Pinpoint the cell where the given text exists, returning its [x, y] midpoint coordinate. 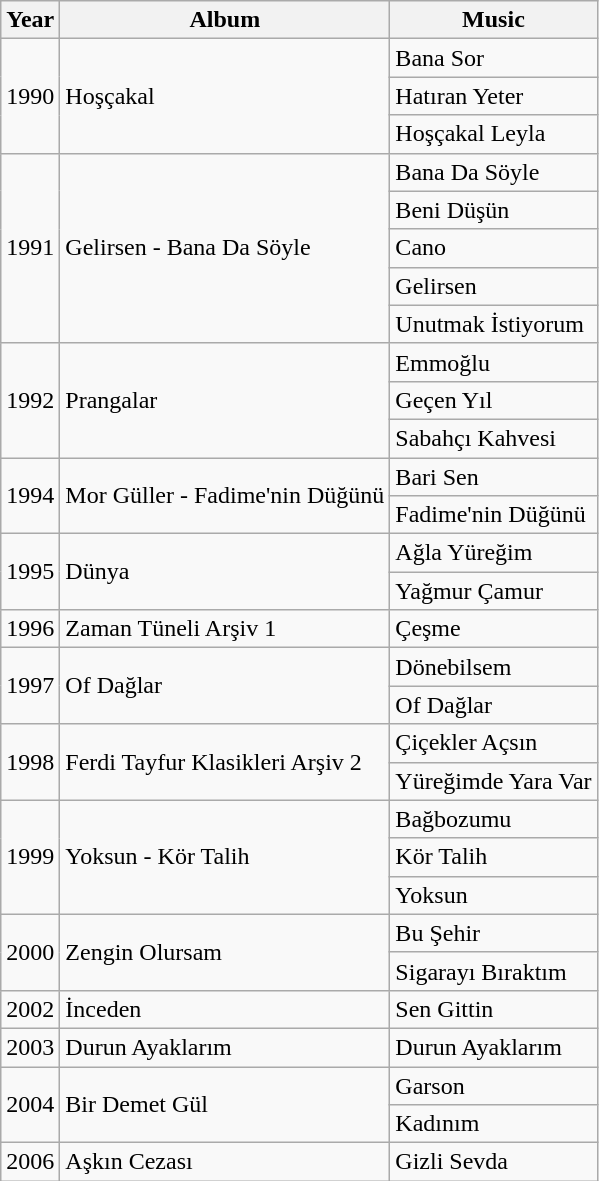
Hoşçakal [225, 96]
Mor Güller - Fadime'nin Düğünü [225, 496]
Zengin Olursam [225, 952]
Beni Düşün [494, 210]
Kadınım [494, 1124]
Ağla Yüreğim [494, 553]
1997 [30, 686]
1994 [30, 496]
Gelirsen [494, 286]
1990 [30, 96]
Sen Gittin [494, 1009]
Emmoğlu [494, 362]
Bari Sen [494, 477]
2003 [30, 1047]
1991 [30, 248]
2000 [30, 952]
Bağbozumu [494, 819]
2002 [30, 1009]
Dönebilsem [494, 667]
Bir Demet Gül [225, 1104]
Geçen Yıl [494, 400]
Yüreğimde Yara Var [494, 781]
1999 [30, 857]
Kör Talih [494, 857]
Gizli Sevda [494, 1162]
Çiçekler Açsın [494, 743]
Sigarayı Bıraktım [494, 971]
Çeşme [494, 629]
Bana Sor [494, 58]
Cano [494, 248]
1992 [30, 400]
Yoksun - Kör Talih [225, 857]
Ferdi Tayfur Klasikleri Arşiv 2 [225, 762]
Album [225, 20]
Yağmur Çamur [494, 591]
2004 [30, 1104]
Aşkın Cezası [225, 1162]
Unutmak İstiyorum [494, 324]
Garson [494, 1085]
Hatıran Yeter [494, 96]
1998 [30, 762]
1995 [30, 572]
Dünya [225, 572]
Year [30, 20]
1996 [30, 629]
İnceden [225, 1009]
Fadime'nin Düğünü [494, 515]
Music [494, 20]
Yoksun [494, 895]
Bu Şehir [494, 933]
Sabahçı Kahvesi [494, 438]
Hoşçakal Leyla [494, 134]
Gelirsen - Bana Da Söyle [225, 248]
2006 [30, 1162]
Bana Da Söyle [494, 172]
Zaman Tüneli Arşiv 1 [225, 629]
Prangalar [225, 400]
